Find where the given text appears and provide that cell's center as [X, Y] coordinate. 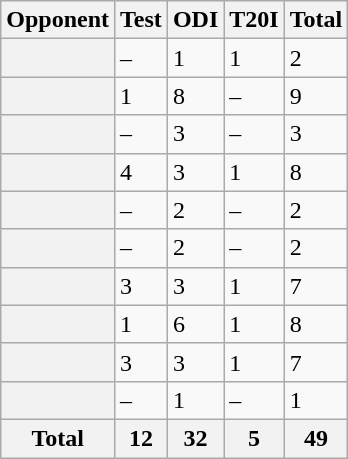
Test [142, 20]
49 [316, 438]
5 [254, 438]
32 [195, 438]
12 [142, 438]
9 [316, 96]
ODI [195, 20]
4 [142, 172]
Opponent [58, 20]
6 [195, 324]
T20I [254, 20]
